Find where the given text appears and provide that cell's center as [x, y] coordinate. 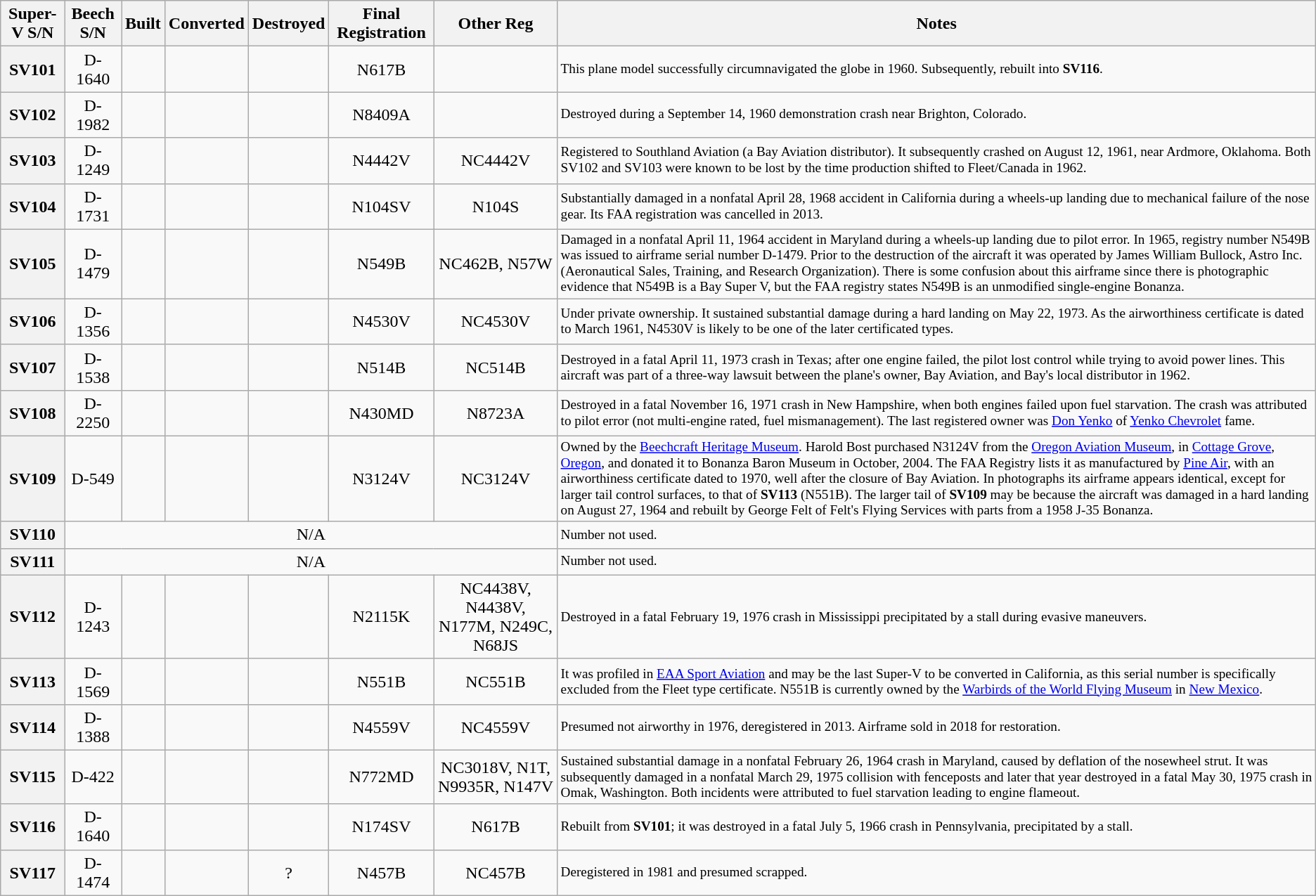
N457B [381, 873]
SV104 [32, 207]
SV102 [32, 115]
N551B [381, 682]
N8723A [496, 413]
N430MD [381, 413]
SV112 [32, 617]
D-2250 [93, 413]
D-1249 [93, 160]
Final Registration [381, 24]
NC4559V [496, 727]
Destroyed during a September 14, 1960 demonstration crash near Brighton, Colorado. [936, 115]
N4442V [381, 160]
D-1731 [93, 207]
SV105 [32, 264]
D-1569 [93, 682]
D-1388 [93, 727]
NC551B [496, 682]
N3124V [381, 479]
Presumed not airworthy in 1976, deregistered in 2013. Airframe sold in 2018 for restoration. [936, 727]
N2115K [381, 617]
Destroyed in a fatal February 19, 1976 crash in Mississippi precipitated by a stall during evasive maneuvers. [936, 617]
N174SV [381, 826]
D-1538 [93, 367]
N104SV [381, 207]
SV114 [32, 727]
NC3124V [496, 479]
SV109 [32, 479]
SV116 [32, 826]
NC3018V, N1T, N9935R, N147V [496, 777]
N4530V [381, 322]
N104S [496, 207]
SV111 [32, 561]
D-1474 [93, 873]
NC462B, N57W [496, 264]
N8409A [381, 115]
SV113 [32, 682]
N549B [381, 264]
Other Reg [496, 24]
SV103 [32, 160]
This plane model successfully circumnavigated the globe in 1960. Subsequently, rebuilt into SV116. [936, 69]
N514B [381, 367]
NC4442V [496, 160]
SV106 [32, 322]
Notes [936, 24]
SV110 [32, 535]
Super-V S/N [32, 24]
SV107 [32, 367]
D-422 [93, 777]
D-1356 [93, 322]
D-1479 [93, 264]
SV108 [32, 413]
NC4530V [496, 322]
D-1982 [93, 115]
Beech S/N [93, 24]
Built [143, 24]
Converted [207, 24]
D-1243 [93, 617]
SV117 [32, 873]
NC514B [496, 367]
SV115 [32, 777]
N772MD [381, 777]
D-549 [93, 479]
N4559V [381, 727]
? [288, 873]
NC457B [496, 873]
SV101 [32, 69]
Destroyed [288, 24]
Deregistered in 1981 and presumed scrapped. [936, 873]
Rebuilt from SV101; it was destroyed in a fatal July 5, 1966 crash in Pennsylvania, precipitated by a stall. [936, 826]
NC4438V, N4438V, N177M, N249C, N68JS [496, 617]
